Find where the given text appears and provide that cell's center as [X, Y] coordinate. 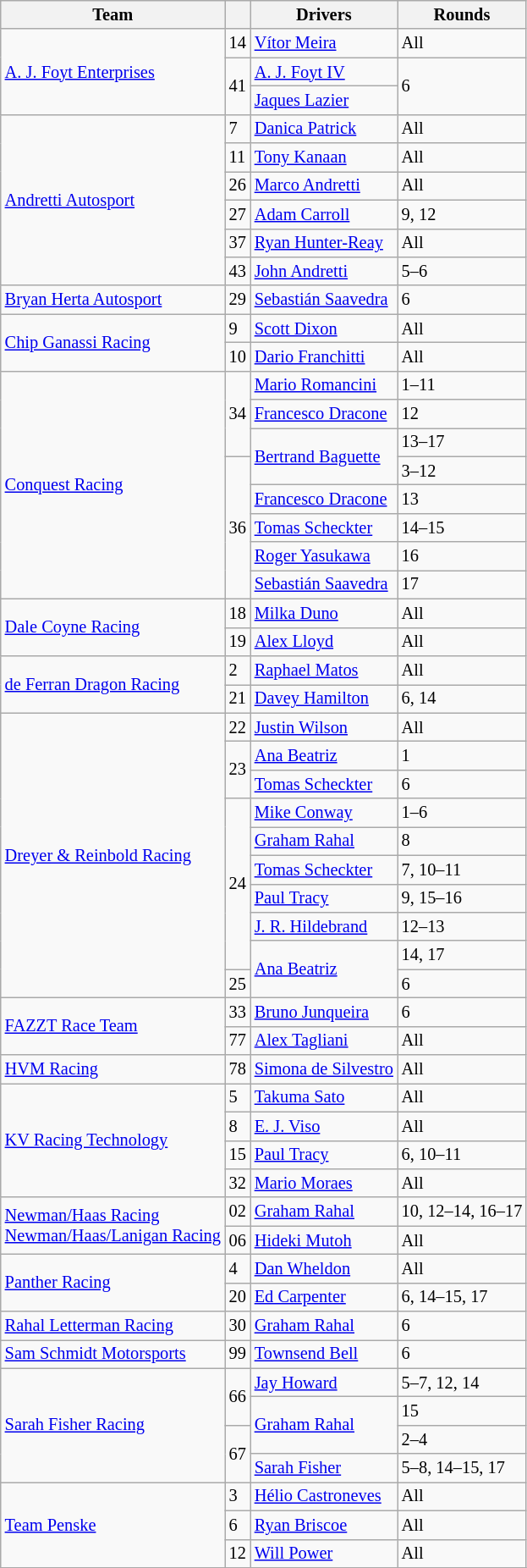
Dario Franchitti [324, 356]
Townsend Bell [324, 1354]
25 [238, 984]
Will Power [324, 1554]
6, 14 [462, 698]
32 [238, 1183]
HVM Racing [113, 1069]
J. R. Hildebrand [324, 926]
14, 17 [462, 955]
43 [238, 271]
66 [238, 1397]
18 [238, 613]
19 [238, 642]
26 [238, 185]
Newman/Haas Racing Newman/Haas/Lanigan Racing [113, 1226]
Jay Howard [324, 1383]
33 [238, 1012]
24 [238, 884]
Simona de Silvestro [324, 1069]
KV Racing Technology [113, 1140]
Bruno Junqueira [324, 1012]
12–13 [462, 926]
27 [238, 214]
02 [238, 1212]
3 [238, 1496]
4 [238, 1268]
Hélio Castroneves [324, 1496]
14 [238, 43]
16 [462, 556]
5–7, 12, 14 [462, 1383]
Alex Lloyd [324, 642]
Mario Romancini [324, 385]
Rounds [462, 14]
22 [238, 727]
5 [238, 1097]
41 [238, 86]
A. J. Foyt Enterprises [113, 71]
Chip Ganassi Racing [113, 342]
Justin Wilson [324, 727]
Rahal Letterman Racing [113, 1326]
77 [238, 1041]
1–11 [462, 385]
30 [238, 1326]
Sarah Fisher [324, 1468]
13–17 [462, 442]
Hideki Mutoh [324, 1240]
Team Penske [113, 1524]
Scott Dixon [324, 329]
1 [462, 755]
21 [238, 698]
5–6 [462, 271]
FAZZT Race Team [113, 1026]
99 [238, 1354]
Alex Tagliani [324, 1041]
10 [238, 356]
Vítor Meira [324, 43]
67 [238, 1453]
Davey Hamilton [324, 698]
2–4 [462, 1439]
6, 10–11 [462, 1155]
Raphael Matos [324, 670]
Conquest Racing [113, 484]
Roger Yasukawa [324, 556]
Jaques Lazier [324, 100]
36 [238, 527]
9, 12 [462, 214]
10, 12–14, 16–17 [462, 1212]
23 [238, 769]
Dale Coyne Racing [113, 627]
Bryan Herta Autosport [113, 300]
20 [238, 1297]
7 [238, 129]
Bertrand Baguette [324, 455]
John Andretti [324, 271]
Ryan Briscoe [324, 1525]
Dan Wheldon [324, 1268]
Ed Carpenter [324, 1297]
A. J. Foyt IV [324, 72]
Danica Patrick [324, 129]
14–15 [462, 527]
34 [238, 413]
17 [462, 584]
de Ferran Dragon Racing [113, 684]
78 [238, 1069]
E. J. Viso [324, 1126]
Panther Racing [113, 1282]
Tony Kanaan [324, 157]
3–12 [462, 471]
Mike Conway [324, 813]
Adam Carroll [324, 214]
29 [238, 300]
Dreyer & Reinbold Racing [113, 855]
9 [238, 329]
Andretti Autosport [113, 200]
06 [238, 1240]
Sarah Fisher Racing [113, 1426]
Ryan Hunter-Reay [324, 243]
13 [462, 499]
Marco Andretti [324, 185]
6, 14–15, 17 [462, 1297]
Drivers [324, 14]
11 [238, 157]
7, 10–11 [462, 870]
2 [238, 670]
Sam Schmidt Motorsports [113, 1354]
1–6 [462, 813]
9, 15–16 [462, 898]
Milka Duno [324, 613]
Mario Moraes [324, 1183]
Team [113, 14]
Takuma Sato [324, 1097]
37 [238, 243]
5–8, 14–15, 17 [462, 1468]
